Search for the cell housing the specified text and yield its [x, y] center coordinate. 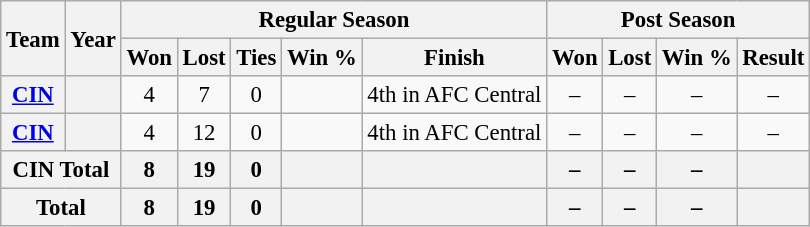
Total [61, 208]
7 [204, 95]
Team [33, 38]
Ties [256, 58]
Finish [454, 58]
Post Season [678, 20]
CIN Total [61, 170]
Year [93, 38]
12 [204, 133]
Result [774, 58]
Regular Season [334, 20]
